Identify which cell holds the provided text, then report its [x, y] central coordinate. 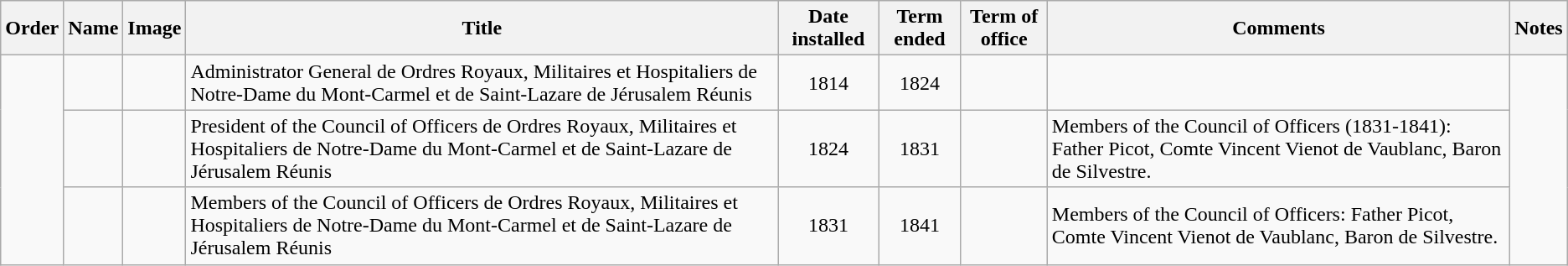
Image [154, 29]
Order [32, 29]
Term of office [1003, 29]
Members of the Council of Officers (1831-1841): Father Picot, Comte Vincent Vienot de Vaublanc, Baron de Silvestre. [1278, 149]
President of the Council of Officers de Ordres Royaux, Militaires et Hospitaliers de Notre-Dame du Mont-Carmel et de Saint-Lazare de Jérusalem Réunis [482, 149]
Notes [1539, 29]
1841 [920, 226]
Members of the Council of Officers de Ordres Royaux, Militaires et Hospitaliers de Notre-Dame du Mont-Carmel et de Saint-Lazare de Jérusalem Réunis [482, 226]
Date installed [828, 29]
Name [94, 29]
Members of the Council of Officers: Father Picot, Comte Vincent Vienot de Vaublanc, Baron de Silvestre. [1278, 226]
Term ended [920, 29]
Administrator General de Ordres Royaux, Militaires et Hospitaliers de Notre-Dame du Mont-Carmel et de Saint-Lazare de Jérusalem Réunis [482, 82]
1814 [828, 82]
Comments [1278, 29]
Title [482, 29]
